Return (X, Y) of the center of cell containing provided text 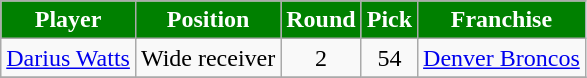
Franchise (502, 20)
Darius Watts (68, 58)
Denver Broncos (502, 58)
54 (389, 58)
Position (208, 20)
2 (321, 58)
Pick (389, 20)
Player (68, 20)
Wide receiver (208, 58)
Round (321, 20)
